Output the (X, Y) coordinate of the center of the cell containing the given text.  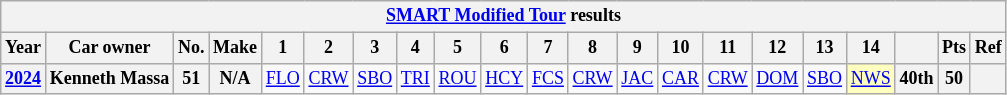
7 (548, 48)
14 (870, 48)
Pts (954, 48)
9 (638, 48)
DOM (778, 78)
6 (504, 48)
40th (916, 78)
2024 (24, 78)
ROU (458, 78)
Make (236, 48)
Ref (988, 48)
CAR (681, 78)
SMART Modified Tour results (504, 16)
11 (728, 48)
FLO (282, 78)
50 (954, 78)
8 (592, 48)
Kenneth Massa (109, 78)
JAC (638, 78)
2 (328, 48)
NWS (870, 78)
5 (458, 48)
4 (415, 48)
51 (192, 78)
N/A (236, 78)
3 (375, 48)
13 (825, 48)
Car owner (109, 48)
Year (24, 48)
10 (681, 48)
No. (192, 48)
1 (282, 48)
HCY (504, 78)
12 (778, 48)
TRI (415, 78)
FCS (548, 78)
